From the cell containing the given text, extract its center point as [X, Y] coordinate. 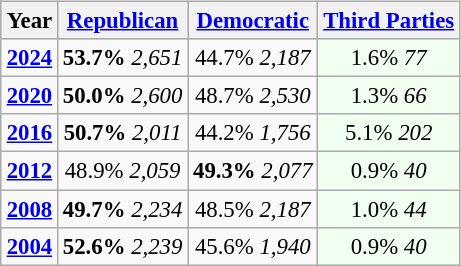
49.3% 2,077 [253, 171]
2012 [29, 171]
48.7% 2,530 [253, 96]
1.6% 77 [389, 58]
45.6% 1,940 [253, 246]
44.7% 2,187 [253, 58]
Democratic [253, 21]
48.5% 2,187 [253, 209]
53.7% 2,651 [122, 58]
52.6% 2,239 [122, 246]
2024 [29, 58]
2008 [29, 209]
2016 [29, 133]
2020 [29, 96]
Third Parties [389, 21]
50.0% 2,600 [122, 96]
Republican [122, 21]
1.3% 66 [389, 96]
2004 [29, 246]
50.7% 2,011 [122, 133]
5.1% 202 [389, 133]
44.2% 1,756 [253, 133]
48.9% 2,059 [122, 171]
1.0% 44 [389, 209]
49.7% 2,234 [122, 209]
Year [29, 21]
